Provide the (X, Y) coordinate of the cell's center where the given text is located.  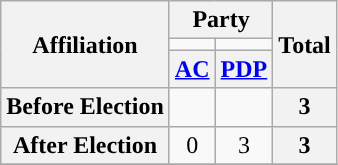
0 (192, 145)
Before Election (86, 107)
AC (192, 69)
Total (305, 44)
PDP (244, 69)
After Election (86, 145)
Party (220, 20)
Affiliation (86, 44)
